Extract the [x, y] coordinate from the center of the cell holding the provided text.  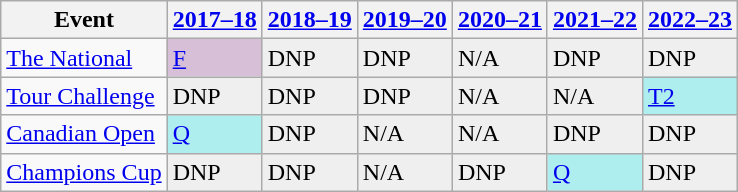
T2 [690, 96]
Champions Cup [84, 172]
2022–23 [690, 20]
2017–18 [214, 20]
Canadian Open [84, 134]
The National [84, 58]
F [214, 58]
Event [84, 20]
2019–20 [404, 20]
Tour Challenge [84, 96]
2018–19 [310, 20]
2020–21 [500, 20]
2021–22 [594, 20]
